Detect which cell encompasses the target text, then output its [X, Y] center coordinate. 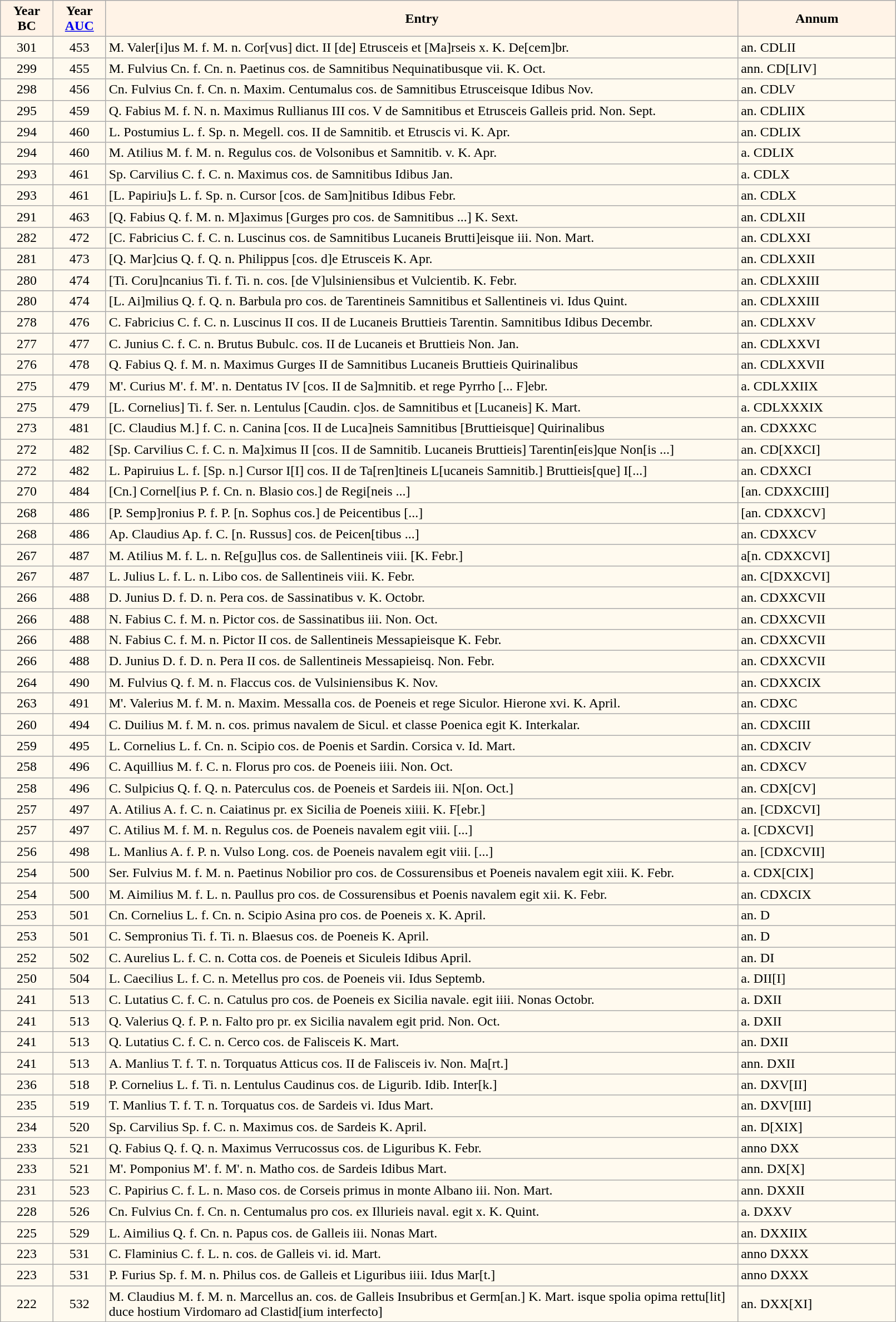
[Q. Mar]cius Q. f. Q. n. Philippus [cos. d]e Etrusceis K. Apr. [422, 259]
an. CDXXCV [817, 534]
M'. Curius M'. f. M'. n. Dentatus IV [cos. II de Sa]mnitib. et rege Pyrrho [... F]ebr. [422, 386]
a. DII[I] [817, 979]
A. Atilius A. f. C. n. Caiatinus pr. ex Sicilia de Poeneis xiiii. K. F[ebr.] [422, 809]
264 [27, 682]
L. Cornelius L. f. Cn. n. Scipio cos. de Poenis et Sardin. Corsica v. Id. Mart. [422, 746]
M. Atilius M. f. L. n. Re[gu]lus cos. de Sallentineis viii. [K. Febr.] [422, 555]
an. DI [817, 957]
299 [27, 68]
270 [27, 492]
an. CD[XXCI] [817, 449]
a. CDLXXIIX [817, 386]
ann. DX[X] [817, 1169]
Sp. Carvilius C. f. C. n. Maximus cos. de Samnitibus Idibus Jan. [422, 174]
an. C[DXXCVI] [817, 576]
M. Atilius M. f. M. n. Regulus cos. de Volsonibus et Samnitib. v. K. Apr. [422, 153]
498 [79, 851]
Q. Fabius M. f. N. n. Maximus Rullianus III cos. V de Samnitibus et Etrusceis Galleis prid. Non. Sept. [422, 111]
276 [27, 365]
259 [27, 746]
L. Julius L. f. L. n. Libo cos. de Sallentineis viii. K. Febr. [422, 576]
504 [79, 979]
an. CDLXXVII [817, 365]
494 [79, 725]
L. Postumius L. f. Sp. n. Megell. cos. II de Samnitib. et Etruscis vi. K. Apr. [422, 132]
234 [27, 1127]
518 [79, 1085]
an. CDLV [817, 90]
[L. Cornelius] Ti. f. Ser. n. Lentulus [Caudin. c]os. de Samnitibus et [Lucaneis] K. Mart. [422, 407]
250 [27, 979]
520 [79, 1127]
anno DXX [817, 1148]
Q. Valerius Q. f. P. n. Falto pro pr. ex Sicilia navalem egit prid. Non. Oct. [422, 1021]
an. CDLXXV [817, 323]
484 [79, 492]
477 [79, 344]
D. Junius D. f. D. n. Pera II cos. de Sallentineis Messapieisq. Non. Febr. [422, 661]
Sp. Carvilius Sp. f. C. n. Maximus cos. de Sardeis K. April. [422, 1127]
L. Papiruius L. f. [Sp. n.] Cursor I[I] cos. II de Ta[ren]tineis L[ucaneis Samnitib.] Bruttieis[que] I[...] [422, 471]
P. Cornelius L. f. Ti. n. Lentulus Caudinus cos. de Ligurib. Idib. Inter[k.] [422, 1085]
an. CDLX [817, 195]
an. [CDXCVII] [817, 851]
225 [27, 1232]
M. Fulvius Cn. f. Cn. n. Paetinus cos. de Samnitibus Nequinatibusque vii. K. Oct. [422, 68]
[an. CDXXCIII] [817, 492]
a[n. CDXXCVI] [817, 555]
an. CDXXCI [817, 471]
Annum [817, 19]
256 [27, 851]
235 [27, 1106]
295 [27, 111]
a. [CDXCVI] [817, 830]
C. Duilius M. f. M. n. cos. primus navalem de Sicul. et classe Poenica egit K. Interkalar. [422, 725]
an. CDXXXC [817, 428]
[C. Fabricius C. f. C. n. Luscinus cos. de Samnitibus Lucaneis Brutti]eisque iii. Non. Mart. [422, 237]
L. Aimilius Q. f. Cn. n. Papus cos. de Galleis iii. Nonas Mart. [422, 1232]
YearAUC [79, 19]
[L. Ai]milius Q. f. Q. n. Barbula pro cos. de Tarentineis Samnitibus et Sallentineis vi. Idus Quint. [422, 301]
an. CDLXXI [817, 237]
Entry [422, 19]
an. [CDXCVI] [817, 809]
an. CDLIX [817, 132]
a. CDLXXXIX [817, 407]
298 [27, 90]
M. Aimilius M. f. L. n. Paullus pro cos. de Cossurensibus et Poenis navalem egit xii. K. Febr. [422, 894]
273 [27, 428]
473 [79, 259]
C. Papirius C. f. L. n. Maso cos. de Corseis primus in monte Albano iii. Non. Mart. [422, 1190]
ann. DXXII [817, 1190]
an. CDX[CV] [817, 788]
a. CDLX [817, 174]
a. CDX[CIX] [817, 873]
291 [27, 216]
an. CDXC [817, 704]
476 [79, 323]
C. Aquillius M. f. C. n. Florus pro cos. de Poeneis iiii. Non. Oct. [422, 767]
526 [79, 1211]
A. Manlius T. f. T. n. Torquatus Atticus cos. II de Falisceis iv. Non. Ma[rt.] [422, 1063]
an. CDXXCIX [817, 682]
491 [79, 704]
260 [27, 725]
222 [27, 1304]
Ap. Claudius Ap. f. C. [n. Russus] cos. de Peicen[tibus ...] [422, 534]
an. CDLIIX [817, 111]
[L. Papiriu]s L. f. Sp. n. Cursor [cos. de Sam]nitibus Idibus Febr. [422, 195]
495 [79, 746]
Q. Fabius Q. f. M. n. Maximus Gurges II de Samnitibus Lucaneis Bruttieis Quirinalibus [422, 365]
D. Junius D. f. D. n. Pera cos. de Sassinatibus v. K. Octobr. [422, 597]
481 [79, 428]
278 [27, 323]
an. DXXIIX [817, 1232]
502 [79, 957]
C. Junius C. f. C. n. Brutus Bubulc. cos. II de Lucaneis et Bruttieis Non. Jan. [422, 344]
Cn. Fulvius Cn. f. Cn. n. Centumalus pro cos. ex Illurieis naval. egit x. K. Quint. [422, 1211]
N. Fabius C. f. M. n. Pictor II cos. de Sallentineis Messapieisque K. Febr. [422, 640]
478 [79, 365]
N. Fabius C. f. M. n. Pictor cos. de Sassinatibus iii. Non. Oct. [422, 619]
[P. Semp]ronius P. f. P. [n. Sophus cos.] de Peicentibus [...] [422, 513]
455 [79, 68]
[Ti. Coru]ncanius Ti. f. Ti. n. cos. [de V]ulsiniensibus et Vulcientib. K. Febr. [422, 280]
an. CDLII [817, 47]
ann. CD[LIV] [817, 68]
281 [27, 259]
a. CDLIX [817, 153]
456 [79, 90]
523 [79, 1190]
Ser. Fulvius M. f. M. n. Paetinus Nobilior pro cos. de Cossurensibus et Poeneis navalem egit xiii. K. Febr. [422, 873]
472 [79, 237]
YearBC [27, 19]
C. Aurelius L. f. C. n. Cotta cos. de Poeneis et Siculeis Idibus April. [422, 957]
M'. Pomponius M'. f. M'. n. Matho cos. de Sardeis Idibus Mart. [422, 1169]
an. DXV[II] [817, 1085]
L. Manlius A. f. P. n. Vulso Long. cos. de Poeneis navalem egit viii. [...] [422, 851]
T. Manlius T. f. T. n. Torquatus cos. de Sardeis vi. Idus Mart. [422, 1106]
M'. Valerius M. f. M. n. Maxim. Messalla cos. de Poeneis et rege Siculor. Hierone xvi. K. April. [422, 704]
an. DXV[III] [817, 1106]
Cn. Fulvius Cn. f. Cn. n. Maxim. Centumalus cos. de Samnitibus Etrusceisque Idibus Nov. [422, 90]
463 [79, 216]
228 [27, 1211]
Q. Fabius Q. f. Q. n. Maximus Verrucossus cos. de Liguribus K. Febr. [422, 1148]
282 [27, 237]
277 [27, 344]
L. Caecilius L. f. C. n. Metellus pro cos. de Poeneis vii. Idus Septemb. [422, 979]
[Cn.] Cornel[ius P. f. Cn. n. Blasio cos.] de Regi[neis ...] [422, 492]
519 [79, 1106]
C. Sulpicius Q. f. Q. n. Paterculus cos. de Poeneis et Sardeis iii. N[on. Oct.] [422, 788]
301 [27, 47]
M. Valer[i]us M. f. M. n. Cor[vus] dict. II [de] Etrusceis et [Ma]rseis x. K. De[cem]br. [422, 47]
C. Flaminius C. f. L. n. cos. de Galleis vi. id. Mart. [422, 1254]
231 [27, 1190]
C. Atilius M. f. M. n. Regulus cos. de Poeneis navalem egit viii. [...] [422, 830]
ann. DXII [817, 1063]
an. DXX[XI] [817, 1304]
P. Furius Sp. f. M. n. Philus cos. de Galleis et Liguribus iiii. Idus Mar[t.] [422, 1275]
M. Fulvius Q. f. M. n. Flaccus cos. de Vulsiniensibus K. Nov. [422, 682]
an. CDLXII [817, 216]
C. Sempronius Ti. f. Ti. n. Blaesus cos. de Poeneis K. April. [422, 936]
an. CDXCV [817, 767]
Cn. Cornelius L. f. Cn. n. Scipio Asina pro cos. de Poeneis x. K. April. [422, 915]
[an. CDXXCV] [817, 513]
529 [79, 1232]
an. CDXCIII [817, 725]
532 [79, 1304]
263 [27, 704]
C. Fabricius C. f. C. n. Luscinus II cos. II de Lucaneis Bruttieis Tarentin. Samnitibus Idibus Decembr. [422, 323]
an. D[XIX] [817, 1127]
252 [27, 957]
Q. Lutatius C. f. C. n. Cerco cos. de Falisceis K. Mart. [422, 1042]
C. Lutatius C. f. C. n. Catulus pro cos. de Poeneis ex Sicilia navale. egit iiii. Nonas Octobr. [422, 1000]
490 [79, 682]
an. CDXCIX [817, 894]
[Sp. Carvilius C. f. C. n. Ma]ximus II [cos. II de Samnitib. Lucaneis Bruttieis] Tarentin[eis]que Non[is ...] [422, 449]
453 [79, 47]
an. CDXCIV [817, 746]
[C. Claudius M.] f. C. n. Canina [cos. II de Luca]neis Samnitibus [Bruttieisque] Quirinalibus [422, 428]
a. DXXV [817, 1211]
an. DXII [817, 1042]
an. CDLXXVI [817, 344]
[Q. Fabius Q. f. M. n. M]aximus [Gurges pro cos. de Samnitibus ...] K. Sext. [422, 216]
an. CDLXXII [817, 259]
459 [79, 111]
236 [27, 1085]
